Determine the [X, Y] coordinate at the center of the cell enclosing the given text.  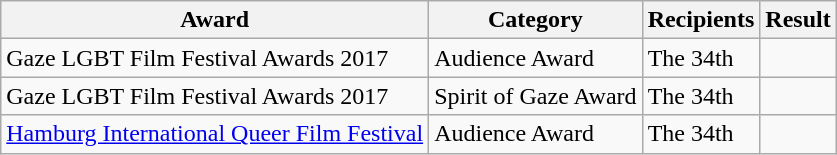
Result [798, 20]
Award [215, 20]
Recipients [701, 20]
Hamburg International Queer Film Festival [215, 134]
Spirit of Gaze Award [536, 96]
Category [536, 20]
